Provide the (x, y) coordinate of the cell's center where the given text is located.  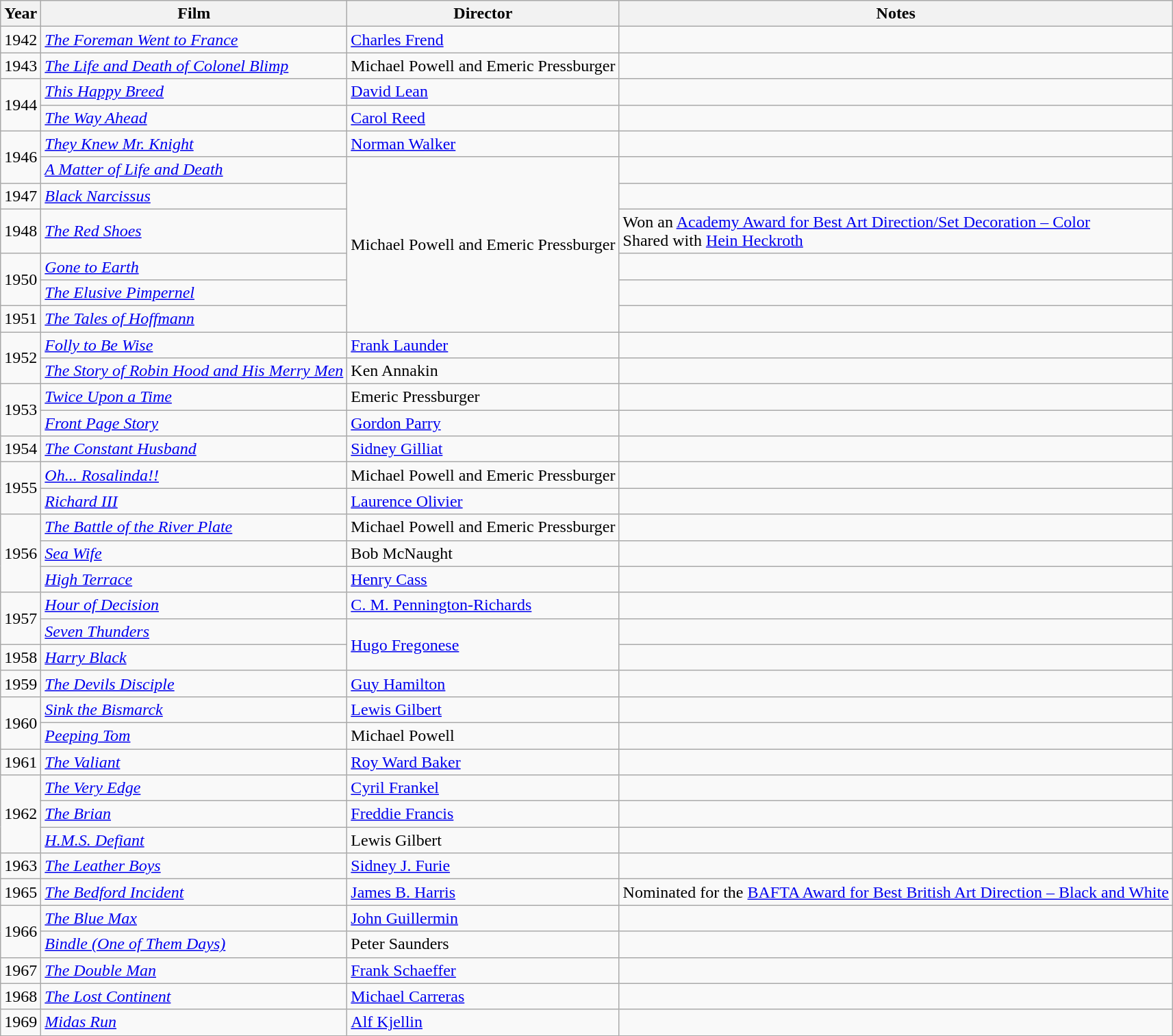
1956 (21, 553)
1968 (21, 996)
1958 (21, 657)
The Very Edge (194, 788)
1959 (21, 683)
1966 (21, 931)
1952 (21, 357)
The Double Man (194, 970)
Norman Walker (483, 144)
The Brian (194, 814)
1960 (21, 722)
Roy Ward Baker (483, 762)
The Life and Death of Colonel Blimp (194, 66)
1969 (21, 1022)
Hugo Fregonese (483, 644)
The Battle of the River Plate (194, 527)
Guy Hamilton (483, 683)
David Lean (483, 92)
Ken Annakin (483, 371)
Sidney J. Furie (483, 866)
The Elusive Pimpernel (194, 292)
Front Page Story (194, 423)
Carol Reed (483, 118)
Director (483, 14)
The Devils Disciple (194, 683)
The Tales of Hoffmann (194, 318)
1944 (21, 105)
The Blue Max (194, 918)
1950 (21, 279)
The Foreman Went to France (194, 40)
Gordon Parry (483, 423)
Cyril Frankel (483, 788)
Seven Thunders (194, 631)
1954 (21, 449)
Henry Cass (483, 579)
Sea Wife (194, 553)
The Lost Continent (194, 996)
The Red Shoes (194, 231)
James B. Harris (483, 892)
Frank Schaeffer (483, 970)
1948 (21, 231)
Gone to Earth (194, 266)
1961 (21, 762)
Peter Saunders (483, 944)
Emeric Pressburger (483, 397)
Charles Frend (483, 40)
Folly to Be Wise (194, 344)
Black Narcissus (194, 196)
Oh... Rosalinda!! (194, 475)
Sink the Bismarck (194, 709)
The Valiant (194, 762)
Twice Upon a Time (194, 397)
1953 (21, 410)
1951 (21, 318)
Nominated for the BAFTA Award for Best British Art Direction – Black and White (896, 892)
1955 (21, 488)
Notes (896, 14)
C. M. Pennington-Richards (483, 605)
High Terrace (194, 579)
The Constant Husband (194, 449)
A Matter of Life and Death (194, 170)
This Happy Breed (194, 92)
1965 (21, 892)
Peeping Tom (194, 735)
Year (21, 14)
1963 (21, 866)
Freddie Francis (483, 814)
1946 (21, 157)
Bob McNaught (483, 553)
1947 (21, 196)
1957 (21, 618)
1967 (21, 970)
Hour of Decision (194, 605)
Harry Black (194, 657)
Michael Carreras (483, 996)
Sidney Gilliat (483, 449)
Frank Launder (483, 344)
The Leather Boys (194, 866)
1942 (21, 40)
Laurence Olivier (483, 501)
John Guillermin (483, 918)
They Knew Mr. Knight (194, 144)
Won an Academy Award for Best Art Direction/Set Decoration – ColorShared with Hein Heckroth (896, 231)
1943 (21, 66)
Richard III (194, 501)
The Way Ahead (194, 118)
Bindle (One of Them Days) (194, 944)
The Bedford Incident (194, 892)
The Story of Robin Hood and His Merry Men (194, 371)
Midas Run (194, 1022)
H.M.S. Defiant (194, 840)
Michael Powell (483, 735)
Film (194, 14)
Alf Kjellin (483, 1022)
1962 (21, 814)
